Find where the given text appears and provide that cell's center as [x, y] coordinate. 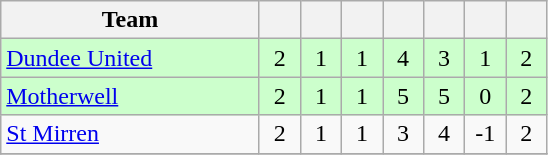
-1 [486, 134]
Dundee United [130, 58]
0 [486, 96]
Motherwell [130, 96]
Team [130, 20]
St Mirren [130, 134]
